Extract the (X, Y) coordinate from the center of the cell holding the provided text.  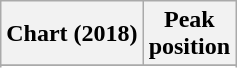
Chart (2018) (72, 34)
Peakposition (189, 34)
